Extract the (X, Y) coordinate from the center of the cell holding the provided text.  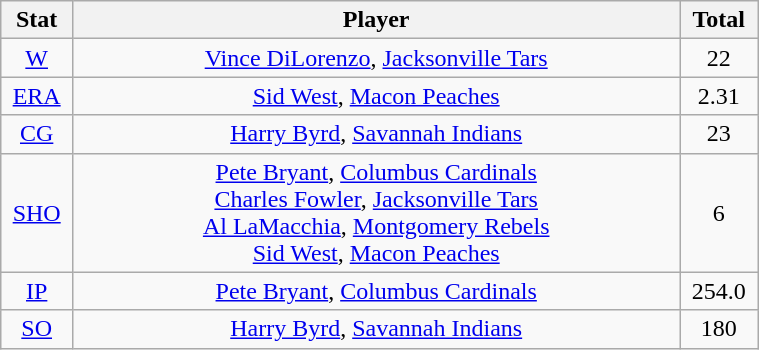
254.0 (719, 291)
ERA (37, 96)
Pete Bryant, Columbus Cardinals Charles Fowler, Jacksonville Tars Al LaMacchia, Montgomery Rebels Sid West, Macon Peaches (376, 212)
180 (719, 329)
Player (376, 20)
Stat (37, 20)
SHO (37, 212)
IP (37, 291)
W (37, 58)
2.31 (719, 96)
Sid West, Macon Peaches (376, 96)
Total (719, 20)
Vince DiLorenzo, Jacksonville Tars (376, 58)
22 (719, 58)
CG (37, 134)
23 (719, 134)
Pete Bryant, Columbus Cardinals (376, 291)
6 (719, 212)
SO (37, 329)
